From the cell containing the given text, extract its center point as [x, y] coordinate. 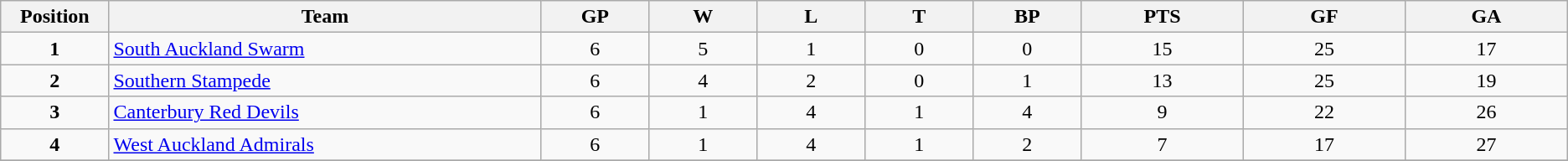
BP [1027, 17]
Team [325, 17]
T [920, 17]
L [811, 17]
9 [1163, 112]
5 [704, 49]
GP [595, 17]
Position [55, 17]
Canterbury Red Devils [325, 112]
South Auckland Swarm [325, 49]
PTS [1163, 17]
15 [1163, 49]
GF [1323, 17]
Southern Stampede [325, 80]
GA [1487, 17]
27 [1487, 144]
22 [1323, 112]
West Auckland Admirals [325, 144]
7 [1163, 144]
19 [1487, 80]
13 [1163, 80]
W [704, 17]
26 [1487, 112]
3 [55, 112]
